Return the (x, y) coordinate for the center point of the cell that contains the specified text.  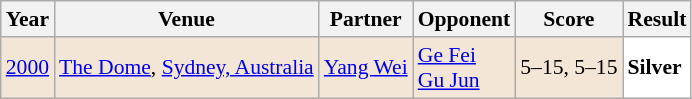
Ge Fei Gu Jun (464, 68)
Result (658, 19)
Partner (366, 19)
Year (28, 19)
2000 (28, 68)
5–15, 5–15 (568, 68)
The Dome, Sydney, Australia (186, 68)
Score (568, 19)
Opponent (464, 19)
Yang Wei (366, 68)
Silver (658, 68)
Venue (186, 19)
